Capture the cell that displays the provided text and extract its [X, Y] central coordinate. 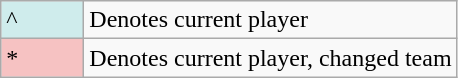
Denotes current player [270, 20]
* [42, 58]
^ [42, 20]
Denotes current player, changed team [270, 58]
